Capture the cell that displays the provided text and extract its [X, Y] central coordinate. 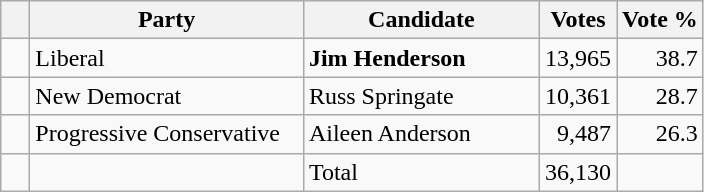
26.3 [660, 134]
New Democrat [167, 96]
Total [421, 172]
Progressive Conservative [167, 134]
38.7 [660, 58]
28.7 [660, 96]
Candidate [421, 20]
Party [167, 20]
Jim Henderson [421, 58]
Aileen Anderson [421, 134]
Russ Springate [421, 96]
10,361 [578, 96]
Votes [578, 20]
13,965 [578, 58]
36,130 [578, 172]
9,487 [578, 134]
Vote % [660, 20]
Liberal [167, 58]
